Provide the (X, Y) coordinate of the cell's center where the given text is located.  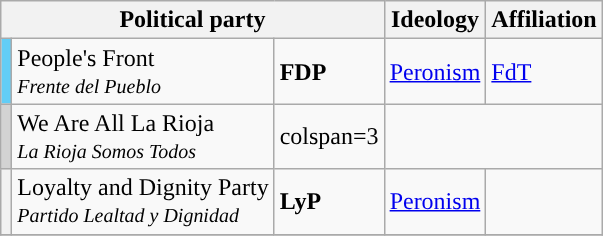
LyP (329, 202)
FDP (329, 72)
Political party (192, 20)
We Are All La RiojaLa Rioja Somos Todos (143, 136)
Affiliation (544, 20)
Ideology (435, 20)
Loyalty and Dignity PartyPartido Lealtad y Dignidad (143, 202)
FdT (544, 72)
People's FrontFrente del Pueblo (143, 72)
colspan=3 (329, 136)
